For the text-containing cell, return its midpoint in [X, Y] coordinate format. 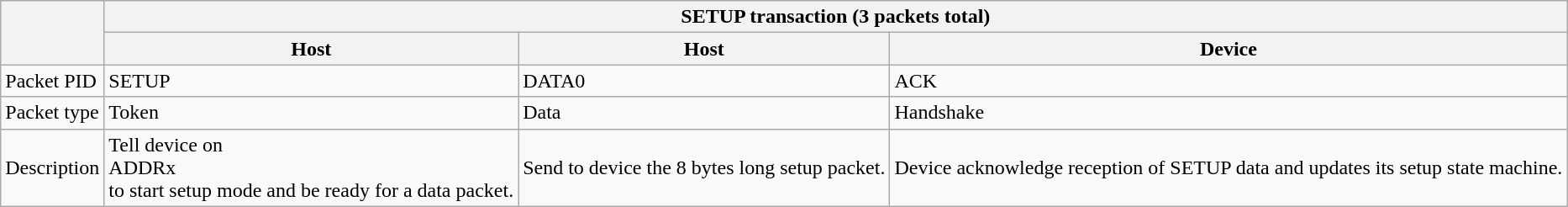
ACK [1229, 81]
Handshake [1229, 113]
Packet type [52, 113]
DATA0 [704, 81]
SETUP [311, 81]
Token [311, 113]
Device acknowledge reception of SETUP data and updates its setup state machine. [1229, 167]
Device [1229, 49]
Tell device onADDRxto start setup mode and be ready for a data packet. [311, 167]
Packet PID [52, 81]
Send to device the 8 bytes long setup packet. [704, 167]
Description [52, 167]
Data [704, 113]
SETUP transaction (3 packets total) [835, 17]
